Locate the cell with the specified text and output its [x, y] center coordinate. 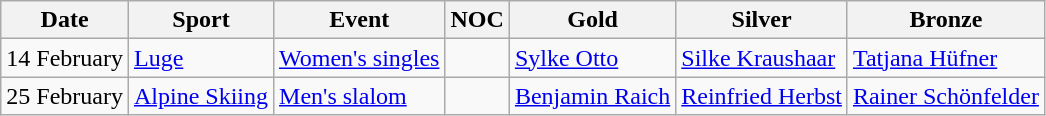
Sylke Otto [592, 58]
25 February [65, 96]
Tatjana Hüfner [946, 58]
Benjamin Raich [592, 96]
Silke Kraushaar [762, 58]
14 February [65, 58]
Reinfried Herbst [762, 96]
Rainer Schönfelder [946, 96]
Luge [200, 58]
Women's singles [360, 58]
Gold [592, 20]
Event [360, 20]
Date [65, 20]
Men's slalom [360, 96]
Silver [762, 20]
NOC [477, 20]
Alpine Skiing [200, 96]
Sport [200, 20]
Bronze [946, 20]
